Search for the cell housing the specified text and yield its (x, y) center coordinate. 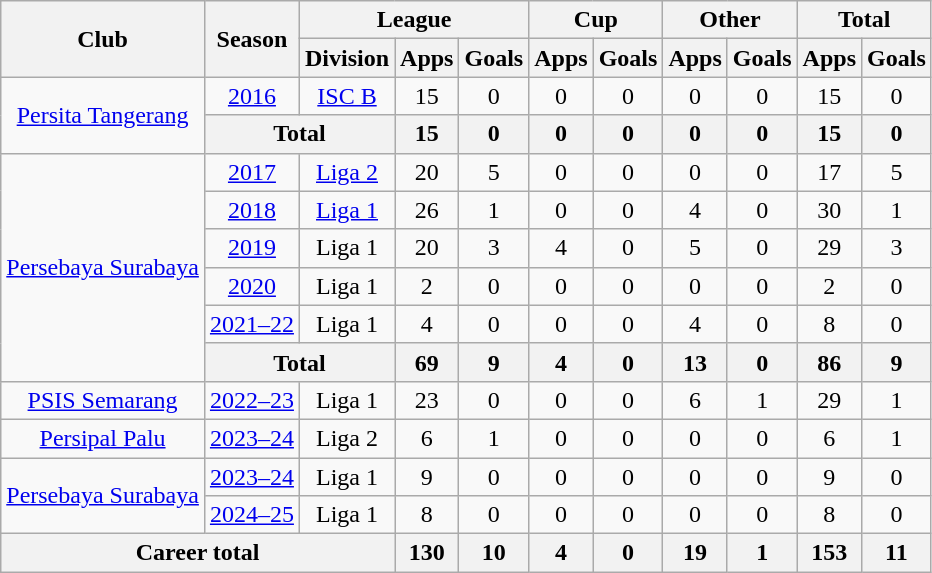
ISC B (346, 96)
2019 (252, 248)
2020 (252, 286)
30 (829, 210)
69 (427, 362)
23 (427, 400)
Division (346, 58)
Club (103, 39)
2024–25 (252, 515)
17 (829, 172)
Cup (596, 20)
Persita Tangerang (103, 115)
86 (829, 362)
League (414, 20)
13 (695, 362)
Persipal Palu (103, 438)
19 (695, 553)
2018 (252, 210)
2022–23 (252, 400)
10 (494, 553)
PSIS Semarang (103, 400)
Career total (198, 553)
2021–22 (252, 324)
Other (730, 20)
26 (427, 210)
Season (252, 39)
130 (427, 553)
2016 (252, 96)
2017 (252, 172)
11 (897, 553)
153 (829, 553)
